Detect which cell encompasses the target text, then output its (X, Y) center coordinate. 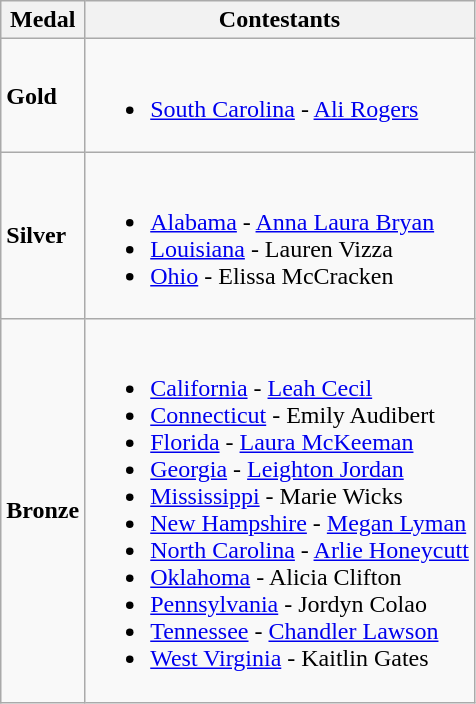
Alabama - Anna Laura Bryan Louisiana - Lauren Vizza Ohio - Elissa McCracken (280, 236)
Silver (43, 236)
Medal (43, 20)
Gold (43, 96)
Contestants (280, 20)
South Carolina - Ali Rogers (280, 96)
Bronze (43, 510)
